Determine the (x, y) coordinate at the center of the cell enclosing the given text.  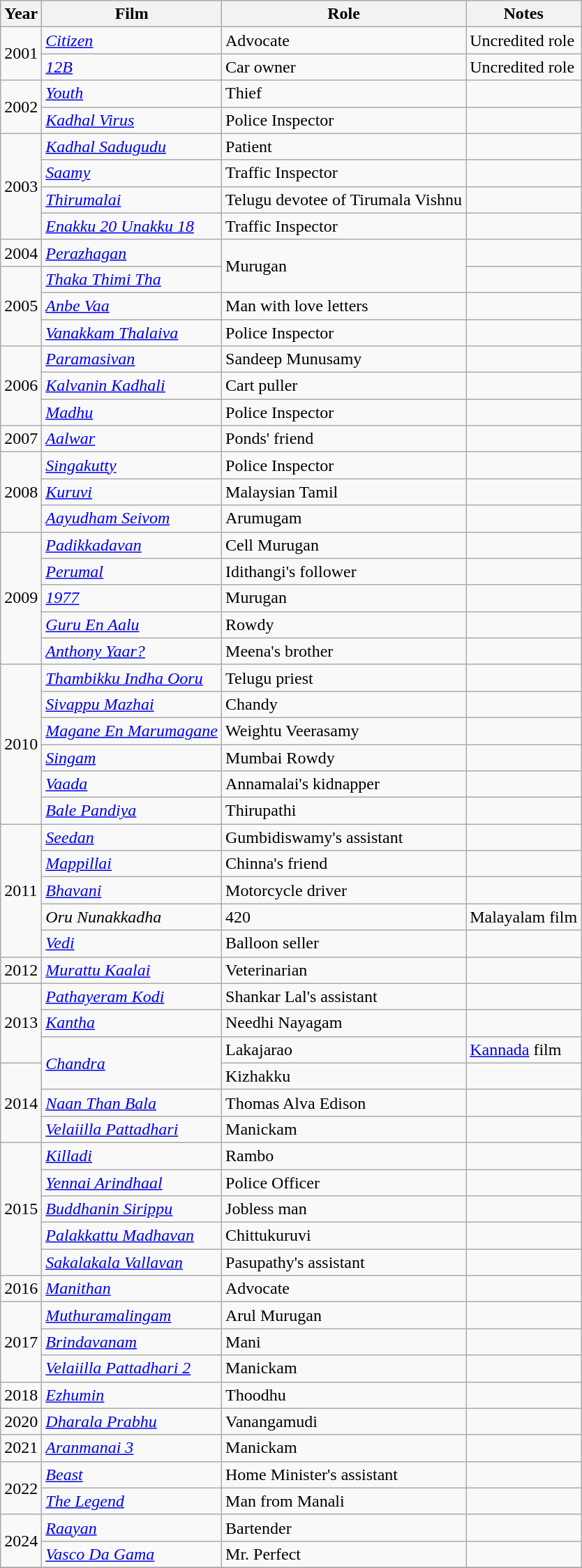
Chandra (132, 1063)
Film (132, 14)
Bartender (344, 1528)
Kadhal Virus (132, 120)
Pathayeram Kodi (132, 996)
2024 (21, 1541)
Vanangamudi (344, 1421)
Jobless man (344, 1209)
Vedi (132, 943)
Home Minister's assistant (344, 1474)
Aranmanai 3 (132, 1448)
Police Officer (344, 1183)
Lakajarao (344, 1050)
Thief (344, 94)
2014 (21, 1103)
Notes (523, 14)
Enakku 20 Unakku 18 (132, 226)
Aayudham Seivom (132, 518)
Arul Murugan (344, 1315)
Mr. Perfect (344, 1554)
Thoodhu (344, 1395)
Velaiilla Pattadhari 2 (132, 1368)
Arumugam (344, 518)
Thaka Thimi Tha (132, 279)
Mani (344, 1342)
12B (132, 67)
Magane En Marumagane (132, 731)
Kalvanin Kadhali (132, 386)
Vanakkam Thalaiva (132, 333)
Guru En Aalu (132, 625)
Kizhakku (344, 1076)
Veterinarian (344, 970)
Beast (132, 1474)
Cart puller (344, 386)
1977 (132, 598)
2013 (21, 1023)
Rambo (344, 1156)
Anthony Yaar? (132, 651)
Mappillai (132, 864)
Manithan (132, 1289)
Brindavanam (132, 1342)
Padikkadavan (132, 545)
2004 (21, 253)
Kuruvi (132, 492)
Raayan (132, 1528)
2002 (21, 107)
Kadhal Sadugudu (132, 147)
Yennai Arindhaal (132, 1183)
Pasupathy's assistant (344, 1262)
Mumbai Rowdy (344, 757)
2021 (21, 1448)
Man with love letters (344, 306)
Meena's brother (344, 651)
Ponds' friend (344, 439)
Year (21, 14)
Singakutty (132, 465)
Murattu Kaalai (132, 970)
2008 (21, 492)
Telugu priest (344, 678)
Palakkattu Madhavan (132, 1236)
Oru Nunakkadha (132, 917)
Car owner (344, 67)
Saamy (132, 173)
2016 (21, 1289)
Singam (132, 757)
Sivappu Mazhai (132, 704)
Role (344, 14)
Motorcycle driver (344, 890)
Youth (132, 94)
2018 (21, 1395)
Chinna's friend (344, 864)
Citizen (132, 40)
2005 (21, 306)
Idithangi's follower (344, 572)
Gumbidiswamy's assistant (344, 837)
The Legend (132, 1501)
Rowdy (344, 625)
Sakalakala Vallavan (132, 1262)
Weightu Veerasamy (344, 731)
Velaiilla Pattadhari (132, 1129)
2022 (21, 1488)
2010 (21, 744)
Balloon seller (344, 943)
Muthuramalingam (132, 1315)
Kannada film (523, 1050)
Chandy (344, 704)
Vasco Da Gama (132, 1554)
Bale Pandiya (132, 811)
Thomas Alva Edison (344, 1103)
2003 (21, 186)
Perumal (132, 572)
Madhu (132, 412)
2006 (21, 386)
Thirumalai (132, 200)
Shankar Lal's assistant (344, 996)
Naan Than Bala (132, 1103)
Malayalam film (523, 917)
Aalwar (132, 439)
2001 (21, 54)
Paramasivan (132, 359)
Seedan (132, 837)
Annamalai's kidnapper (344, 784)
2009 (21, 598)
2012 (21, 970)
Kantha (132, 1023)
Dharala Prabhu (132, 1421)
Ezhumin (132, 1395)
2020 (21, 1421)
Buddhanin Sirippu (132, 1209)
420 (344, 917)
Chittukuruvi (344, 1236)
Man from Manali (344, 1501)
Thambikku Indha Ooru (132, 678)
Sandeep Munusamy (344, 359)
Thirupathi (344, 811)
Malaysian Tamil (344, 492)
Cell Murugan (344, 545)
Killadi (132, 1156)
Needhi Nayagam (344, 1023)
Anbe Vaa (132, 306)
2007 (21, 439)
Patient (344, 147)
2011 (21, 890)
Vaada (132, 784)
2015 (21, 1209)
Perazhagan (132, 253)
2017 (21, 1342)
Telugu devotee of Tirumala Vishnu (344, 200)
Bhavani (132, 890)
